Provide the [X, Y] coordinate of the cell's center where the given text is located.  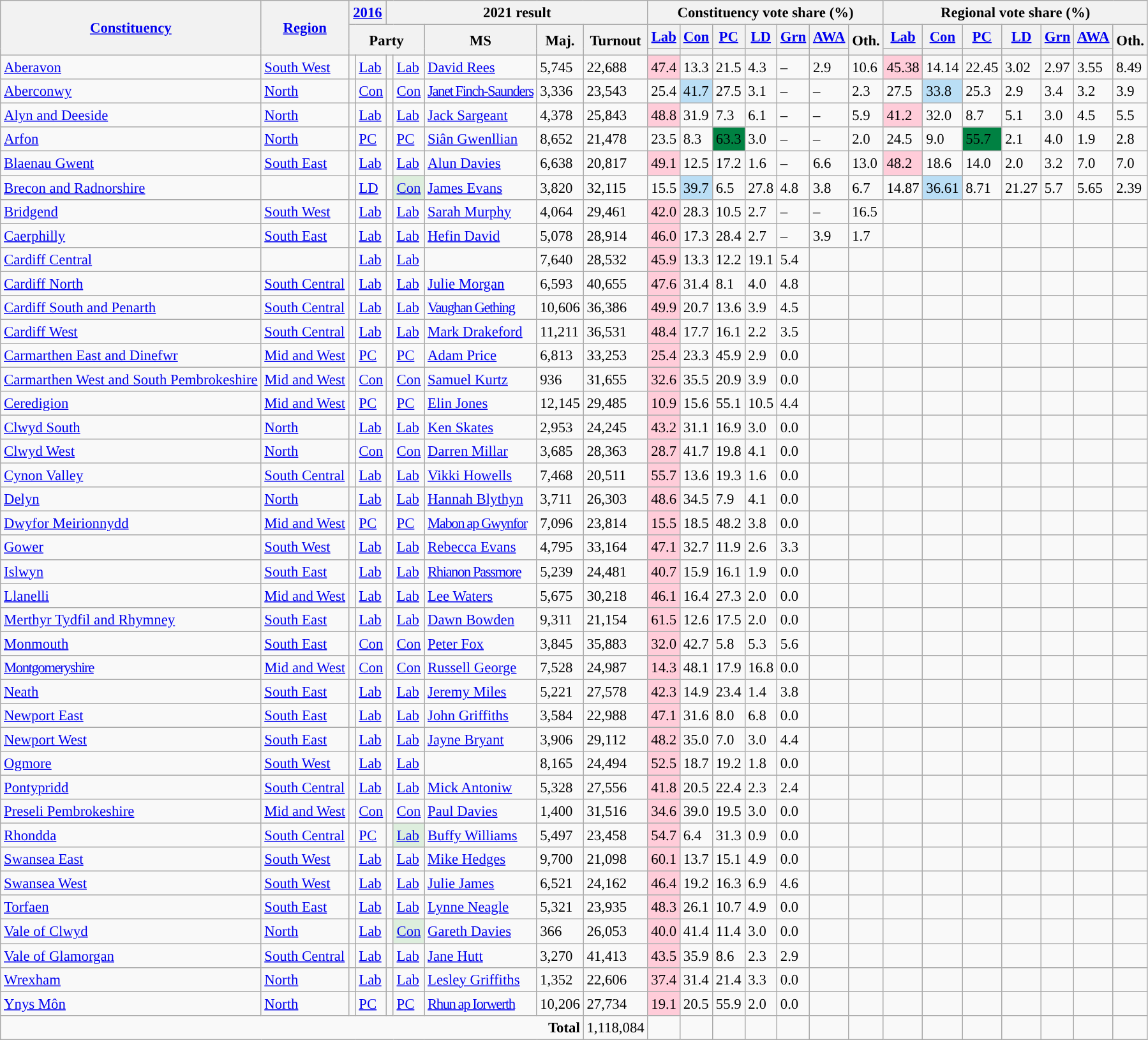
33,253 [615, 356]
11.9 [729, 548]
14.9 [696, 691]
James Evans [481, 188]
Jayne Bryant [481, 739]
Swansea West [131, 884]
35,883 [615, 644]
32.6 [664, 379]
8.71 [982, 188]
48.8 [664, 116]
9,700 [560, 859]
3.4 [1058, 91]
Adam Price [481, 356]
11.4 [729, 931]
Mark Drakeford [481, 331]
Mick Antoniw [481, 788]
29,485 [615, 403]
33.8 [943, 91]
42.0 [664, 211]
2.6 [761, 548]
5.4 [793, 259]
24,162 [615, 884]
3,336 [560, 91]
3,584 [560, 716]
25,843 [615, 116]
21,478 [615, 140]
6.5 [729, 188]
21.27 [1022, 188]
6.4 [696, 836]
23,543 [615, 91]
28,532 [615, 259]
2.97 [1058, 68]
27.3 [729, 596]
16.5 [866, 211]
49.9 [664, 308]
Alun Davies [481, 163]
Mabon ap Gwynfor [481, 524]
36,531 [615, 331]
24,494 [615, 764]
18.5 [696, 524]
12,145 [560, 403]
24,245 [615, 428]
6,638 [560, 163]
Blaenau Gwent [131, 163]
17.2 [729, 163]
3.55 [1094, 68]
Cardiff South and Penarth [131, 308]
3,820 [560, 188]
Alyn and Deeside [131, 116]
Ken Skates [481, 428]
31.6 [696, 716]
26,303 [615, 499]
Vaughan Gething [481, 308]
21,098 [615, 859]
Party [386, 40]
Vale of Clwyd [131, 931]
19.8 [729, 451]
Lee Waters [481, 596]
34.5 [696, 499]
35.9 [696, 956]
5.8 [729, 644]
2.8 [1130, 140]
6.6 [830, 163]
Julie James [481, 884]
13.0 [866, 163]
22,988 [615, 716]
Clwyd South [131, 428]
39.7 [696, 188]
16.3 [729, 884]
5.3 [761, 644]
26,053 [615, 931]
Bridgend [131, 211]
16.9 [729, 428]
Regional vote share (%) [1015, 13]
1,352 [560, 979]
41.8 [664, 788]
18.6 [943, 163]
8.3 [696, 140]
3,270 [560, 956]
34.6 [664, 811]
55.9 [729, 1004]
3,685 [560, 451]
7,528 [560, 668]
5,328 [560, 788]
14.0 [982, 163]
29,461 [615, 211]
29,112 [615, 739]
Buffy Williams [481, 836]
24,987 [615, 668]
46.1 [664, 596]
20.9 [729, 379]
Gareth Davies [481, 931]
14.14 [943, 68]
Caerphilly [131, 236]
Total [292, 1027]
4.6 [793, 884]
21.5 [729, 68]
17.5 [729, 619]
Islwyn [131, 571]
Paul Davies [481, 811]
22,606 [615, 979]
Gower [131, 548]
7,096 [560, 524]
Hannah Blythyn [481, 499]
5,745 [560, 68]
7.3 [729, 116]
5,221 [560, 691]
Arfon [131, 140]
Samuel Kurtz [481, 379]
Dawn Bowden [481, 619]
16.8 [761, 668]
Neath [131, 691]
MS [481, 40]
1,400 [560, 811]
7,468 [560, 476]
49.1 [664, 163]
35.5 [696, 379]
Aberconwy [131, 91]
Ynys Môn [131, 1004]
2.4 [793, 788]
6.1 [761, 116]
17.9 [729, 668]
15.6 [696, 403]
23,935 [615, 907]
8,652 [560, 140]
5,078 [560, 236]
40.7 [664, 571]
Llanelli [131, 596]
Rhondda [131, 836]
12.2 [729, 259]
Rebecca Evans [481, 548]
936 [560, 379]
25.3 [982, 91]
2016 [368, 13]
3.1 [761, 91]
Lesley Griffiths [481, 979]
19.5 [729, 811]
23.3 [696, 356]
Ogmore [131, 764]
36,386 [615, 308]
Cynon Valley [131, 476]
5.7 [1058, 188]
Swansea East [131, 859]
5.6 [793, 644]
31,655 [615, 379]
55.1 [729, 403]
27,578 [615, 691]
48.3 [664, 907]
Hefin David [481, 236]
27.8 [761, 188]
28,363 [615, 451]
0.9 [761, 836]
Carmarthen West and South Pembrokeshire [131, 379]
31,516 [615, 811]
Turnout [615, 40]
30,218 [615, 596]
16.4 [696, 596]
Cardiff Central [131, 259]
45.38 [903, 68]
63.3 [729, 140]
37.4 [664, 979]
20,817 [615, 163]
15.1 [729, 859]
Constituency vote share (%) [766, 13]
Vale of Glamorgan [131, 956]
Rhun ap Iorwerth [481, 1004]
Jack Sargeant [481, 116]
2,953 [560, 428]
Delyn [131, 499]
Brecon and Radnorshire [131, 188]
Constituency [131, 28]
3,906 [560, 739]
Jeremy Miles [481, 691]
13.7 [696, 859]
2.39 [1130, 188]
Pontypridd [131, 788]
9,311 [560, 619]
35.0 [696, 739]
Aberavon [131, 68]
Maj. [560, 40]
23.5 [664, 140]
21,154 [615, 619]
23,814 [615, 524]
6,813 [560, 356]
Montgomeryshire [131, 668]
1.7 [866, 236]
8,165 [560, 764]
10,206 [560, 1004]
8.0 [729, 716]
1.8 [761, 764]
Elin Jones [481, 403]
48.1 [696, 668]
5.1 [1022, 116]
Clwyd West [131, 451]
Siân Gwenllian [481, 140]
5.9 [866, 116]
4,795 [560, 548]
4,064 [560, 211]
3.5 [793, 331]
22,688 [615, 68]
3,711 [560, 499]
Sarah Murphy [481, 211]
5,497 [560, 836]
19.3 [729, 476]
Torfaen [131, 907]
27,556 [615, 788]
5,675 [560, 596]
8.6 [729, 956]
Russell George [481, 668]
9.0 [943, 140]
6,521 [560, 884]
12.5 [696, 163]
18.7 [696, 764]
28,914 [615, 236]
20,511 [615, 476]
Janet Finch-Saunders [481, 91]
Preseli Pembrokeshire [131, 811]
2.1 [1022, 140]
Monmouth [131, 644]
17.3 [696, 236]
1.4 [761, 691]
11,211 [560, 331]
Carmarthen East and Dinefwr [131, 356]
Lynne Neagle [481, 907]
6.9 [761, 884]
27,734 [615, 1004]
10.6 [866, 68]
4,378 [560, 116]
Merthyr Tydfil and Rhymney [131, 619]
33,164 [615, 548]
Newport West [131, 739]
23.4 [729, 691]
36.61 [943, 188]
42.7 [696, 644]
5.5 [1130, 116]
10.7 [729, 907]
10,606 [560, 308]
12.6 [696, 619]
5,321 [560, 907]
48.6 [664, 499]
24.5 [903, 140]
28.3 [696, 211]
28.7 [664, 451]
41.4 [696, 931]
22.45 [982, 68]
John Griffiths [481, 716]
47.6 [664, 283]
Wrexham [131, 979]
Julie Morgan [481, 283]
8.1 [729, 283]
61.5 [664, 619]
48.4 [664, 331]
4.3 [761, 68]
47.4 [664, 68]
2.2 [761, 331]
7.9 [729, 499]
6.7 [866, 188]
31.3 [729, 836]
39.0 [696, 811]
21.4 [729, 979]
6.8 [761, 716]
5.65 [1094, 188]
Rhianon Passmore [481, 571]
26.1 [696, 907]
24,481 [615, 571]
54.7 [664, 836]
32,115 [615, 188]
Ceredigion [131, 403]
David Rees [481, 68]
Peter Fox [481, 644]
3,845 [560, 644]
43.5 [664, 956]
Dwyfor Meirionnydd [131, 524]
20.7 [696, 308]
14.87 [903, 188]
7,640 [560, 259]
31.1 [696, 428]
40.0 [664, 931]
10.9 [664, 403]
17.7 [696, 331]
42.3 [664, 691]
Region [305, 28]
32.7 [696, 548]
366 [560, 931]
22.4 [729, 788]
Mike Hedges [481, 859]
Cardiff North [131, 283]
Jane Hutt [481, 956]
46.4 [664, 884]
8.7 [982, 116]
41.2 [903, 116]
14.3 [664, 668]
46.0 [664, 236]
Vikki Howells [481, 476]
2021 result [517, 13]
15.9 [696, 571]
Darren Millar [481, 451]
6,593 [560, 283]
41,413 [615, 956]
60.1 [664, 859]
23,458 [615, 836]
Cardiff West [131, 331]
3.02 [1022, 68]
Newport East [131, 716]
28.4 [729, 236]
40,655 [615, 283]
52.5 [664, 764]
43.2 [664, 428]
31.9 [696, 116]
1,118,084 [615, 1027]
8.49 [1130, 68]
5,239 [560, 571]
